Extract the [X, Y] coordinate from the center of the cell holding the provided text.  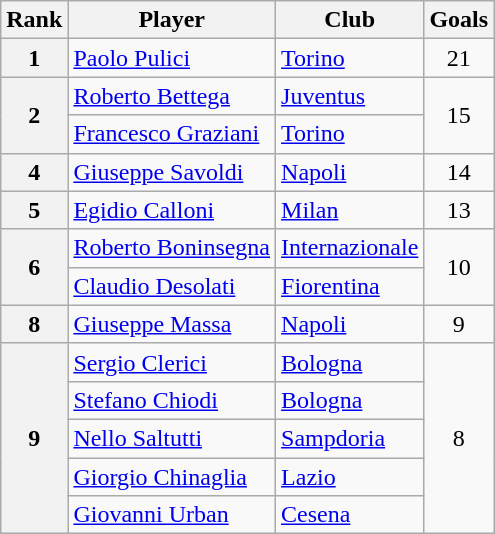
Rank [34, 20]
Giuseppe Savoldi [172, 172]
13 [459, 210]
4 [34, 172]
Stefano Chiodi [172, 400]
Sergio Clerici [172, 362]
2 [34, 115]
Fiorentina [350, 286]
Egidio Calloni [172, 210]
Internazionale [350, 248]
Giovanni Urban [172, 515]
15 [459, 115]
Claudio Desolati [172, 286]
Paolo Pulici [172, 58]
Roberto Boninsegna [172, 248]
Player [172, 20]
Giuseppe Massa [172, 324]
Giorgio Chinaglia [172, 477]
21 [459, 58]
Sampdoria [350, 438]
Lazio [350, 477]
1 [34, 58]
Nello Saltutti [172, 438]
Goals [459, 20]
Club [350, 20]
6 [34, 267]
14 [459, 172]
Roberto Bettega [172, 96]
Juventus [350, 96]
5 [34, 210]
10 [459, 267]
Milan [350, 210]
Cesena [350, 515]
Francesco Graziani [172, 134]
